Determine the (x, y) coordinate at the center of the cell enclosing the given text.  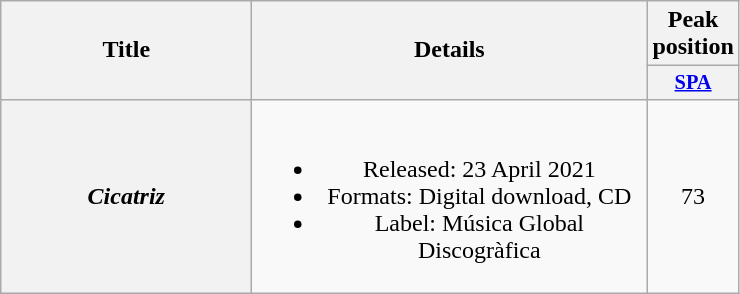
Peak position (693, 34)
SPA (693, 83)
Details (450, 50)
73 (693, 196)
Released: 23 April 2021Formats: Digital download, CDLabel: Música Global Discogràfica (450, 196)
Cicatriz (126, 196)
Title (126, 50)
